Search for the cell housing the specified text and yield its [X, Y] center coordinate. 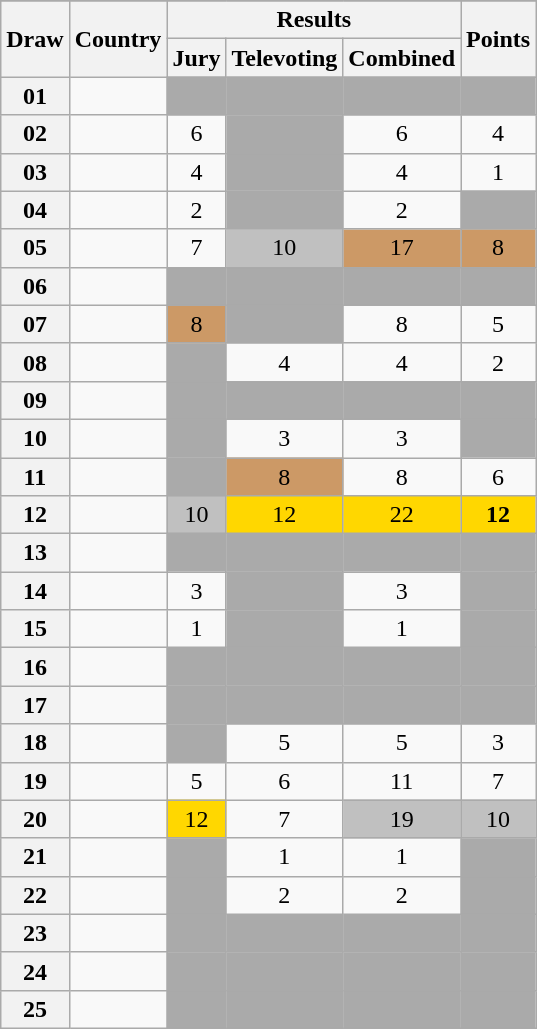
Draw [35, 39]
06 [35, 286]
07 [35, 324]
Points [498, 39]
08 [35, 362]
05 [35, 248]
20 [35, 819]
Country [118, 39]
24 [35, 971]
23 [35, 933]
02 [35, 134]
15 [35, 629]
21 [35, 857]
Combined [402, 58]
Jury [196, 58]
13 [35, 553]
18 [35, 743]
09 [35, 400]
16 [35, 667]
25 [35, 1009]
03 [35, 172]
Televoting [284, 58]
14 [35, 591]
01 [35, 96]
Results [314, 20]
04 [35, 210]
